Determine the (X, Y) coordinate at the center of the cell enclosing the given text.  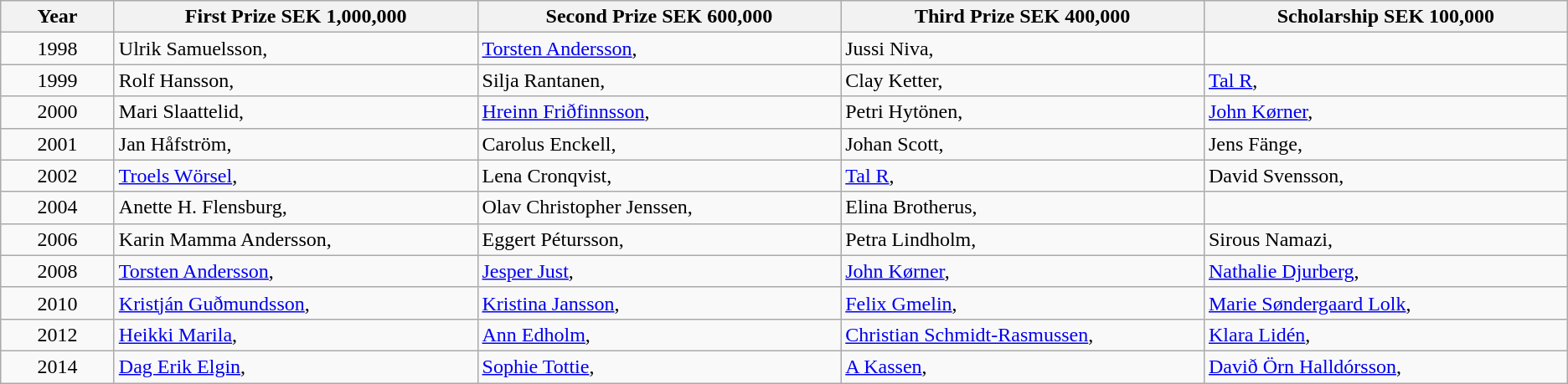
David Svensson, (1385, 176)
Troels Wörsel, (296, 176)
First Prize SEK 1,000,000 (296, 17)
2006 (58, 239)
2004 (58, 207)
Sirous Namazi, (1385, 239)
Jussi Niva, (1023, 49)
1998 (58, 49)
Jens Fänge, (1385, 144)
Jesper Just, (659, 271)
Dag Erik Elgin, (296, 366)
Christian Schmidt-Rasmussen, (1023, 335)
Nathalie Djurberg, (1385, 271)
Ulrik Samuelsson, (296, 49)
2014 (58, 366)
A Kassen, (1023, 366)
2012 (58, 335)
Silja Rantanen, (659, 80)
Second Prize SEK 600,000 (659, 17)
Carolus Enckell, (659, 144)
Petra Lindholm, (1023, 239)
Johan Scott, (1023, 144)
2008 (58, 271)
Jan Håfström, (296, 144)
Hreinn Friðfinnsson, (659, 112)
1999 (58, 80)
Mari Slaattelid, (296, 112)
Eggert Pétursson, (659, 239)
Third Prize SEK 400,000 (1023, 17)
2002 (58, 176)
2010 (58, 303)
Karin Mamma Andersson, (296, 239)
Lena Cronqvist, (659, 176)
Kristján Guðmundsson, (296, 303)
Scholarship SEK 100,000 (1385, 17)
Felix Gmelin, (1023, 303)
Rolf Hansson, (296, 80)
Davið Örn Halldórsson, (1385, 366)
2001 (58, 144)
Ann Edholm, (659, 335)
2000 (58, 112)
Elina Brotherus, (1023, 207)
Olav Christopher Jenssen, (659, 207)
Year (58, 17)
Kristina Jansson, (659, 303)
Clay Ketter, (1023, 80)
Sophie Tottie, (659, 366)
Petri Hytönen, (1023, 112)
Klara Lidén, (1385, 335)
Marie Søndergaard Lolk, (1385, 303)
Anette H. Flensburg, (296, 207)
Heikki Marila, (296, 335)
